Detect which cell encompasses the target text, then output its [X, Y] center coordinate. 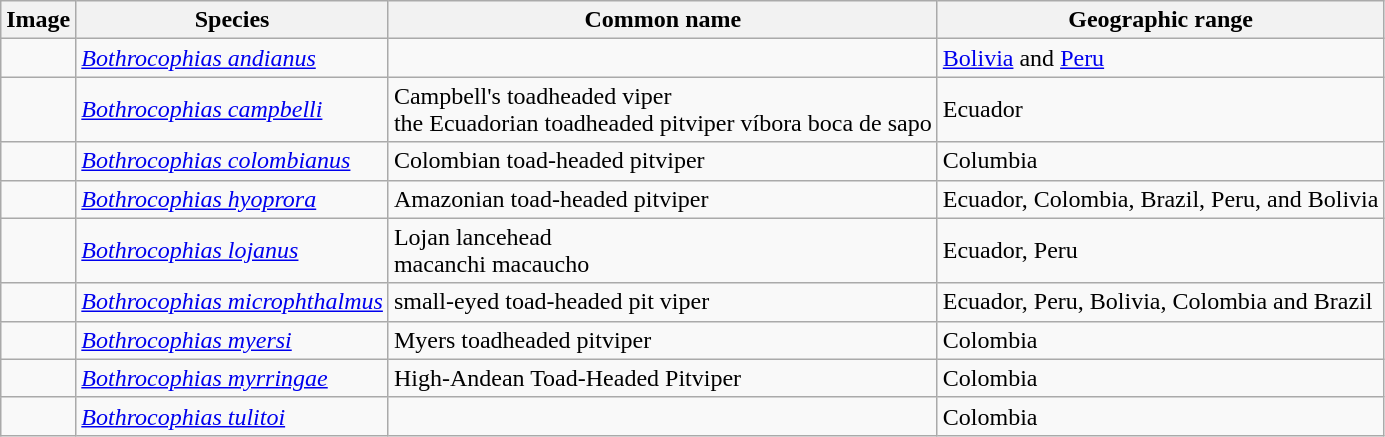
Bothrocophias myrringae [232, 378]
Bothrocophias microphthalmus [232, 302]
Ecuador, Peru [1160, 250]
Myers toadheaded pitviper [662, 340]
Bothrocophias campbelli [232, 110]
Common name [662, 20]
small-eyed toad-headed pit viper [662, 302]
Bothrocophias lojanus [232, 250]
High-Andean Toad-Headed Pitviper [662, 378]
Image [38, 20]
Amazonian toad-headed pitviper [662, 199]
Columbia [1160, 161]
Bothrocophias colombianus [232, 161]
Ecuador [1160, 110]
Bothrocophias tulitoi [232, 416]
Ecuador, Peru, Bolivia, Colombia and Brazil [1160, 302]
Geographic range [1160, 20]
Ecuador, Colombia, Brazil, Peru, and Bolivia [1160, 199]
Bothrocophias myersi [232, 340]
Species [232, 20]
Bolivia and Peru [1160, 58]
Bothrocophias hyoprora [232, 199]
Campbell's toadheaded viperthe Ecuadorian toadheaded pitviper víbora boca de sapo [662, 110]
Lojan lanceheadmacanchi macaucho [662, 250]
Colombian toad-headed pitviper [662, 161]
Bothrocophias andianus [232, 58]
